Detect which cell encompasses the target text, then output its [X, Y] center coordinate. 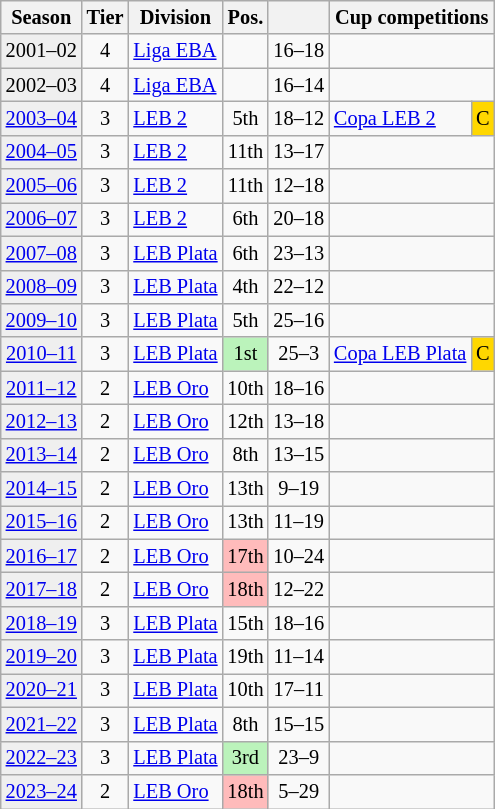
2012–13 [42, 421]
2009–10 [42, 320]
2001–02 [42, 51]
Tier [106, 17]
Copa LEB 2 [400, 118]
12–22 [298, 589]
Season [42, 17]
2010–11 [42, 354]
13–17 [298, 152]
20–18 [298, 219]
2021–22 [42, 724]
2019–20 [42, 657]
2013–14 [42, 455]
13–15 [298, 455]
16–18 [298, 51]
Cup competitions [412, 17]
5–29 [298, 791]
2018–19 [42, 623]
Division [175, 17]
2002–03 [42, 85]
2014–15 [42, 489]
23–13 [298, 253]
2007–08 [42, 253]
2016–17 [42, 556]
12–18 [298, 186]
2022–23 [42, 758]
2003–04 [42, 118]
12th [245, 421]
9–19 [298, 489]
Copa LEB Plata [400, 354]
15th [245, 623]
19th [245, 657]
2020–21 [42, 690]
16–14 [298, 85]
2011–12 [42, 388]
23–9 [298, 758]
4th [245, 287]
2004–05 [42, 152]
25–16 [298, 320]
18–12 [298, 118]
2017–18 [42, 589]
2008–09 [42, 287]
11–19 [298, 522]
2023–24 [42, 791]
13–18 [298, 421]
3rd [245, 758]
2015–16 [42, 522]
2006–07 [42, 219]
2005–06 [42, 186]
22–12 [298, 287]
15–15 [298, 724]
17th [245, 556]
Pos. [245, 17]
10–24 [298, 556]
11–14 [298, 657]
25–3 [298, 354]
17–11 [298, 690]
1st [245, 354]
